Capture the cell that displays the provided text and extract its (X, Y) central coordinate. 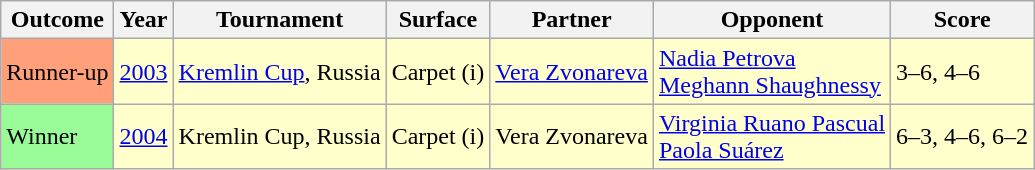
Score (962, 20)
Year (144, 20)
2004 (144, 136)
Surface (438, 20)
Runner-up (58, 72)
2003 (144, 72)
Partner (572, 20)
Nadia Petrova Meghann Shaughnessy (772, 72)
Winner (58, 136)
Virginia Ruano Pascual Paola Suárez (772, 136)
Outcome (58, 20)
6–3, 4–6, 6–2 (962, 136)
Opponent (772, 20)
Tournament (280, 20)
3–6, 4–6 (962, 72)
